Detect which cell encompasses the target text, then output its [X, Y] center coordinate. 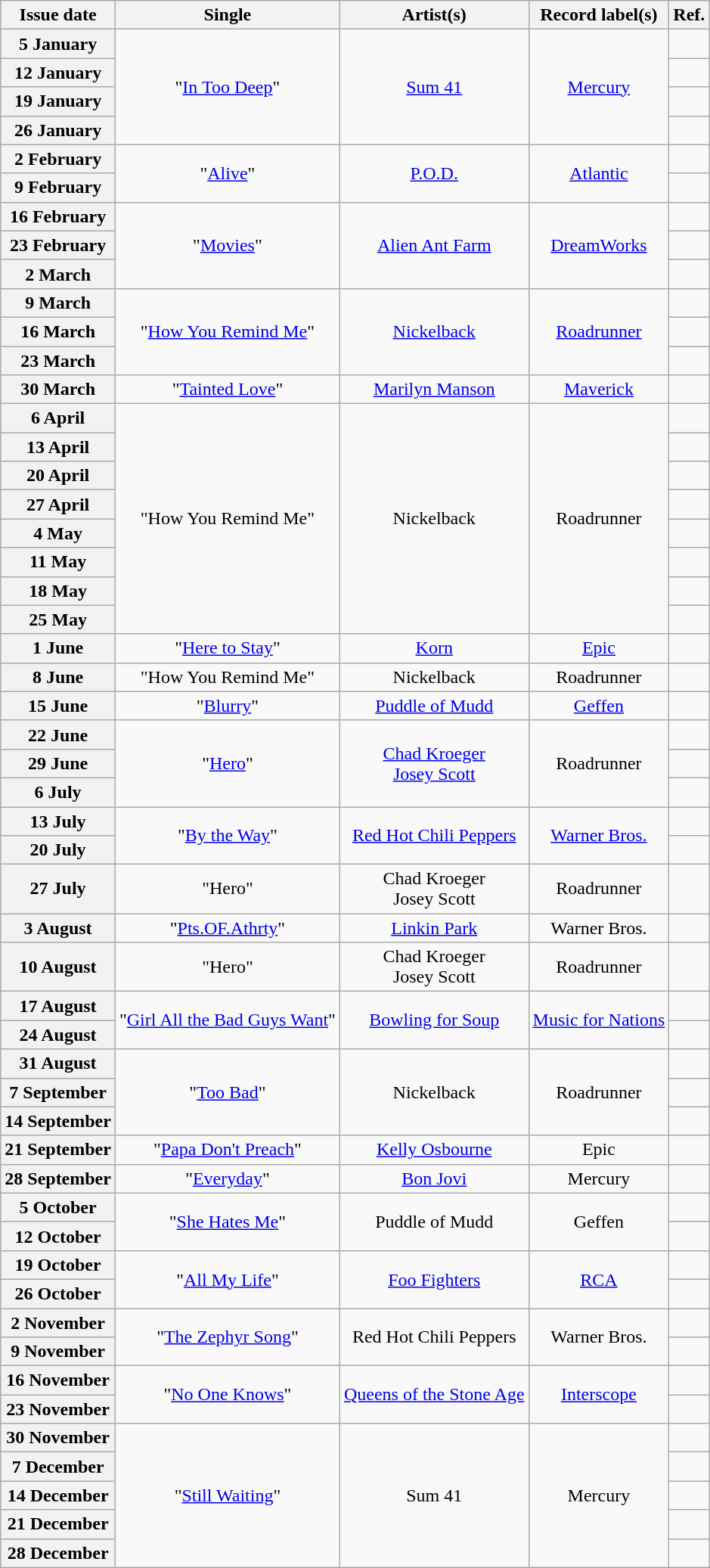
6 April [58, 418]
13 July [58, 821]
31 August [58, 1063]
"She Hates Me" [227, 1222]
23 November [58, 1409]
DreamWorks [599, 245]
20 April [58, 476]
9 February [58, 188]
16 March [58, 331]
"Girl All the Bad Guys Want" [227, 1020]
"Tainted Love" [227, 390]
16 February [58, 216]
"Blurry" [227, 706]
Korn [434, 648]
27 July [58, 890]
3 August [58, 928]
Atlantic [599, 173]
Bon Jovi [434, 1178]
P.O.D. [434, 173]
7 December [58, 1467]
Foo Fighters [434, 1279]
16 November [58, 1380]
14 September [58, 1121]
12 October [58, 1236]
19 January [58, 101]
Artist(s) [434, 15]
22 June [58, 734]
"Still Waiting" [227, 1495]
"Papa Don't Preach" [227, 1150]
20 July [58, 850]
Interscope [599, 1395]
13 April [58, 447]
2 November [58, 1323]
Record label(s) [599, 15]
30 March [58, 390]
23 February [58, 245]
19 October [58, 1265]
Kelly Osbourne [434, 1150]
Queens of the Stone Age [434, 1395]
"Everyday" [227, 1178]
23 March [58, 361]
17 August [58, 1006]
8 June [58, 677]
"Too Bad" [227, 1092]
27 April [58, 505]
15 June [58, 706]
11 May [58, 562]
"By the Way" [227, 835]
28 December [58, 1553]
2 February [58, 159]
"Alive" [227, 173]
2 March [58, 274]
7 September [58, 1092]
Maverick [599, 390]
4 May [58, 533]
"No One Knows" [227, 1395]
14 December [58, 1495]
6 July [58, 792]
5 January [58, 44]
24 August [58, 1035]
"Here to Stay" [227, 648]
12 January [58, 73]
Marilyn Manson [434, 390]
10 August [58, 967]
Ref. [690, 15]
Single [227, 15]
25 May [58, 619]
28 September [58, 1178]
30 November [58, 1438]
"Movies" [227, 245]
21 December [58, 1524]
Music for Nations [599, 1020]
"All My Life" [227, 1279]
1 June [58, 648]
RCA [599, 1279]
"Pts.OF.Athrty" [227, 928]
9 November [58, 1352]
26 January [58, 130]
Linkin Park [434, 928]
Bowling for Soup [434, 1020]
"The Zephyr Song" [227, 1337]
"In Too Deep" [227, 87]
Issue date [58, 15]
5 October [58, 1207]
9 March [58, 303]
21 September [58, 1150]
Alien Ant Farm [434, 245]
26 October [58, 1293]
29 June [58, 763]
18 May [58, 591]
